Output the (x, y) coordinate of the center of the cell containing the given text.  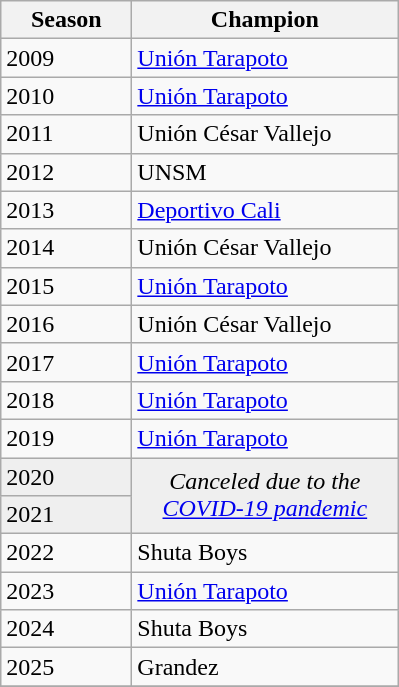
Deportivo Cali (265, 210)
2021 (66, 515)
Champion (265, 20)
Season (66, 20)
2009 (66, 58)
Grandez (265, 667)
2020 (66, 477)
2012 (66, 172)
2010 (66, 96)
2025 (66, 667)
2015 (66, 286)
2011 (66, 134)
2022 (66, 553)
2018 (66, 400)
2016 (66, 324)
2017 (66, 362)
2014 (66, 248)
UNSM (265, 172)
2019 (66, 438)
2023 (66, 591)
Canceled due to the COVID-19 pandemic (265, 496)
2024 (66, 629)
2013 (66, 210)
